Identify which cell holds the provided text, then report its (x, y) central coordinate. 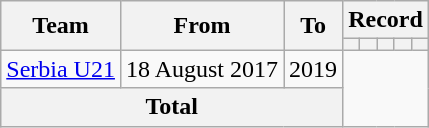
Total (172, 107)
From (202, 26)
Serbia U21 (61, 69)
Team (61, 26)
To (314, 26)
2019 (314, 69)
18 August 2017 (202, 69)
Record (386, 20)
